Scan for the cell matching the given text and deliver its (x, y) coordinate at center. 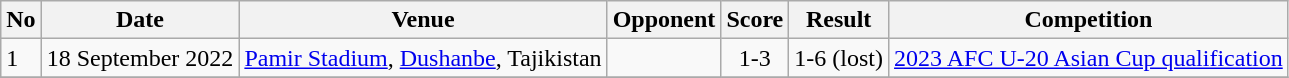
Competition (1089, 20)
Opponent (664, 20)
Score (755, 20)
2023 AFC U-20 Asian Cup qualification (1089, 58)
1-3 (755, 58)
Venue (423, 20)
1 (21, 58)
Date (140, 20)
No (21, 20)
1-6 (lost) (839, 58)
18 September 2022 (140, 58)
Result (839, 20)
Pamir Stadium, Dushanbe, Tajikistan (423, 58)
